Provide the [X, Y] coordinate of the cell's center where the given text is located.  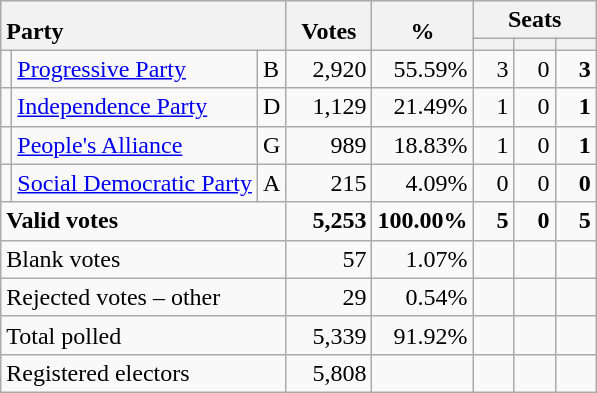
1.07% [422, 259]
People's Alliance [135, 145]
Total polled [144, 335]
Votes [329, 26]
A [271, 183]
55.59% [422, 69]
215 [329, 183]
989 [329, 145]
1,129 [329, 107]
0.54% [422, 297]
G [271, 145]
21.49% [422, 107]
Rejected votes – other [144, 297]
18.83% [422, 145]
D [271, 107]
5,339 [329, 335]
5,808 [329, 373]
Blank votes [144, 259]
2,920 [329, 69]
4.09% [422, 183]
Independence Party [135, 107]
Seats [534, 20]
5,253 [329, 221]
Progressive Party [135, 69]
Registered electors [144, 373]
Party [144, 26]
Valid votes [144, 221]
100.00% [422, 221]
91.92% [422, 335]
29 [329, 297]
B [271, 69]
Social Democratic Party [135, 183]
57 [329, 259]
% [422, 26]
